From the cell containing the given text, extract its center point as (x, y) coordinate. 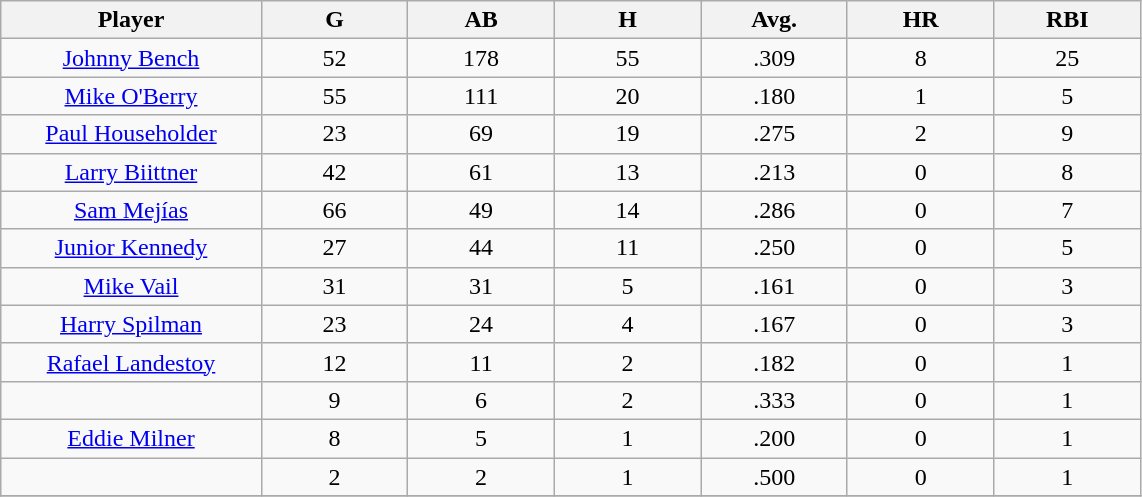
.309 (774, 58)
.200 (774, 438)
42 (334, 172)
49 (482, 210)
19 (628, 134)
.161 (774, 286)
61 (482, 172)
Rafael Landestoy (132, 362)
.213 (774, 172)
Sam Mejías (132, 210)
RBI (1068, 20)
24 (482, 324)
H (628, 20)
178 (482, 58)
Avg. (774, 20)
Junior Kennedy (132, 248)
111 (482, 96)
27 (334, 248)
25 (1068, 58)
Johnny Bench (132, 58)
Mike Vail (132, 286)
Paul Householder (132, 134)
AB (482, 20)
.250 (774, 248)
.500 (774, 477)
44 (482, 248)
Larry Biittner (132, 172)
.275 (774, 134)
HR (920, 20)
Mike O'Berry (132, 96)
.182 (774, 362)
20 (628, 96)
6 (482, 400)
14 (628, 210)
Harry Spilman (132, 324)
69 (482, 134)
66 (334, 210)
.167 (774, 324)
52 (334, 58)
.286 (774, 210)
.333 (774, 400)
Player (132, 20)
Eddie Milner (132, 438)
13 (628, 172)
4 (628, 324)
7 (1068, 210)
G (334, 20)
12 (334, 362)
.180 (774, 96)
